Identify which cell holds the provided text, then report its [X, Y] central coordinate. 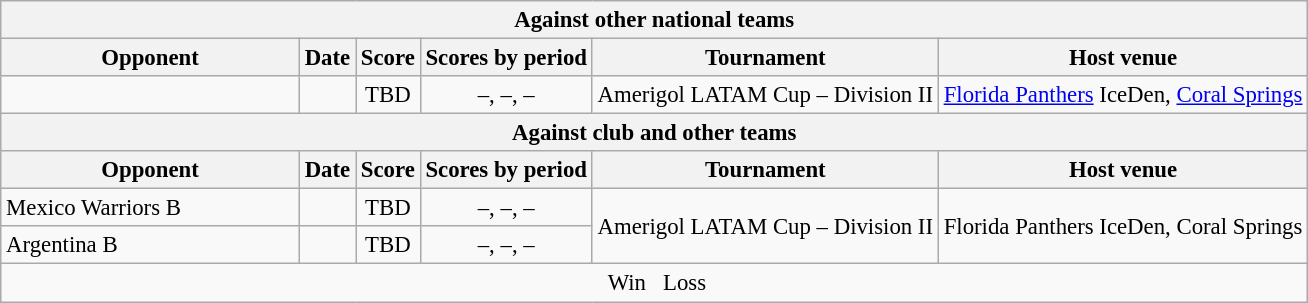
Against club and other teams [654, 133]
Mexico Warriors B [150, 208]
Win Loss [654, 283]
Against other national teams [654, 20]
Argentina B [150, 245]
